Provide the [x, y] coordinate of the cell's center where the given text is located.  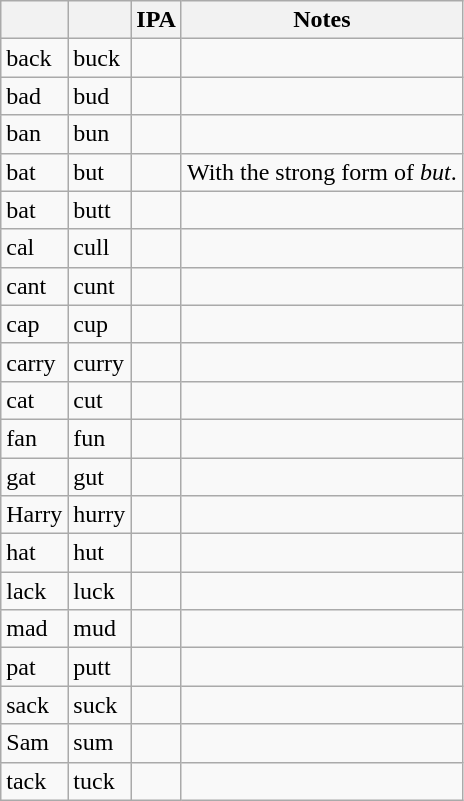
cal [34, 248]
bud [100, 96]
sum [100, 743]
buck [100, 58]
cull [100, 248]
hurry [100, 515]
putt [100, 667]
tuck [100, 781]
bun [100, 134]
hut [100, 553]
back [34, 58]
curry [100, 362]
ban [34, 134]
cut [100, 400]
tack [34, 781]
lack [34, 591]
luck [100, 591]
IPA [156, 20]
cap [34, 324]
carry [34, 362]
gat [34, 477]
cup [100, 324]
bad [34, 96]
hat [34, 553]
mud [100, 629]
sack [34, 705]
Sam [34, 743]
cant [34, 286]
With the strong form of but. [322, 172]
cunt [100, 286]
but [100, 172]
fan [34, 438]
fun [100, 438]
cat [34, 400]
gut [100, 477]
Notes [322, 20]
mad [34, 629]
suck [100, 705]
pat [34, 667]
Harry [34, 515]
butt [100, 210]
